Search for the cell housing the specified text and yield its (x, y) center coordinate. 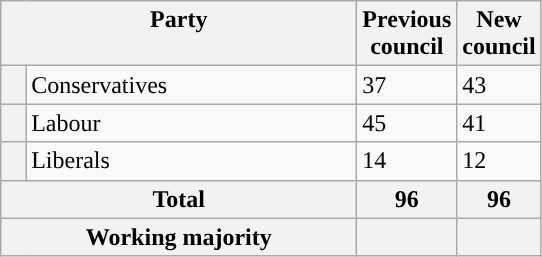
Total (179, 199)
Working majority (179, 237)
Liberals (192, 161)
37 (407, 85)
43 (499, 85)
New council (499, 34)
45 (407, 123)
14 (407, 161)
Party (179, 34)
Labour (192, 123)
Conservatives (192, 85)
Previous council (407, 34)
41 (499, 123)
12 (499, 161)
